For the text-containing cell, return its midpoint in [X, Y] coordinate format. 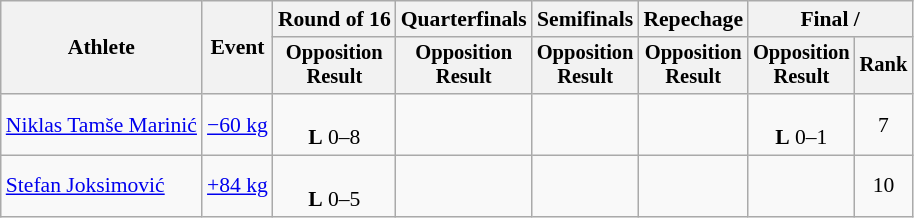
Niklas Tamše Marinić [102, 124]
+84 kg [238, 186]
Round of 16 [334, 19]
Repechage [693, 19]
Final / [830, 19]
L 0–1 [802, 124]
Event [238, 48]
−60 kg [238, 124]
Athlete [102, 48]
L 0–5 [334, 186]
Quarterfinals [464, 19]
Stefan Joksimović [102, 186]
Semifinals [586, 19]
7 [884, 124]
L 0–8 [334, 124]
Rank [884, 66]
10 [884, 186]
